Pinpoint the cell where the given text exists, returning its (x, y) midpoint coordinate. 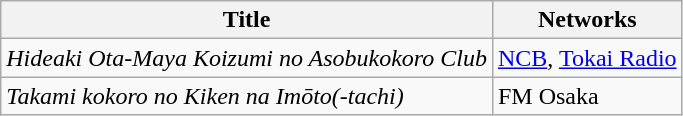
Hideaki Ota-Maya Koizumi no Asobukokoro Club (247, 58)
Networks (587, 20)
Title (247, 20)
NCB, Tokai Radio (587, 58)
FM Osaka (587, 96)
Takami kokoro no Kiken na Imōto(-tachi) (247, 96)
